Scan for the cell matching the given text and deliver its [x, y] coordinate at center. 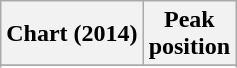
Peakposition [189, 34]
Chart (2014) [72, 34]
